Find where the given text appears and provide that cell's center as [x, y] coordinate. 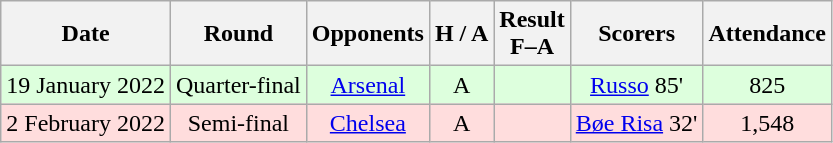
ResultF–A [532, 34]
825 [767, 85]
Chelsea [368, 123]
Round [238, 34]
H / A [461, 34]
Opponents [368, 34]
Semi-final [238, 123]
2 February 2022 [86, 123]
Russo 85' [636, 85]
Arsenal [368, 85]
Scorers [636, 34]
Bøe Risa 32' [636, 123]
1,548 [767, 123]
Quarter-final [238, 85]
19 January 2022 [86, 85]
Date [86, 34]
Attendance [767, 34]
